For the text-containing cell, return its midpoint in [x, y] coordinate format. 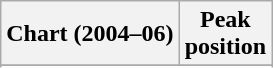
Peak position [225, 34]
Chart (2004–06) [90, 34]
